Detect which cell encompasses the target text, then output its (X, Y) center coordinate. 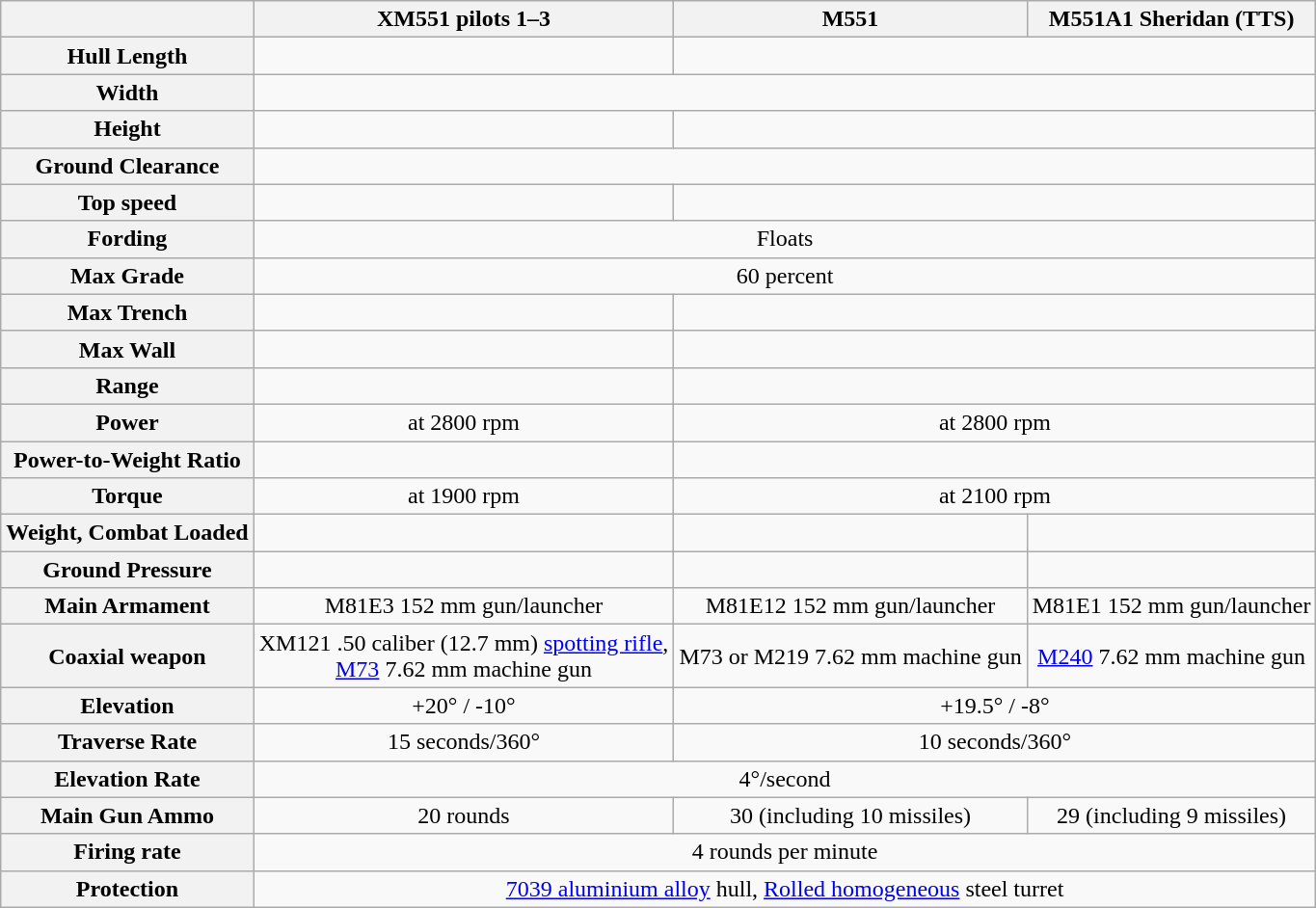
Max Grade (127, 276)
Elevation Rate (127, 779)
7039 aluminium alloy hull, Rolled homogeneous steel turret (785, 889)
60 percent (785, 276)
at 1900 rpm (464, 496)
Max Trench (127, 312)
M81E1 152 mm gun/launcher (1171, 606)
XM551 pilots 1–3 (464, 19)
Coaxial weapon (127, 655)
M73 or M219 7.62 mm machine gun (850, 655)
+20° / -10° (464, 706)
Elevation (127, 706)
4 rounds per minute (785, 852)
Torque (127, 496)
Range (127, 386)
Ground Clearance (127, 166)
4°/second (785, 779)
Main Gun Ammo (127, 815)
Width (127, 93)
Weight, Combat Loaded (127, 533)
Hull Length (127, 56)
M551A1 Sheridan (TTS) (1171, 19)
XM121 .50 caliber (12.7 mm) spotting rifle, M73 7.62 mm machine gun (464, 655)
Max Wall (127, 349)
Ground Pressure (127, 570)
M240 7.62 mm machine gun (1171, 655)
Power-to-Weight Ratio (127, 460)
Protection (127, 889)
10 seconds/360° (995, 742)
Fording (127, 239)
20 rounds (464, 815)
+19.5° / -8° (995, 706)
Top speed (127, 202)
M81E3 152 mm gun/launcher (464, 606)
Firing rate (127, 852)
M81E12 152 mm gun/launcher (850, 606)
Power (127, 422)
Traverse Rate (127, 742)
15 seconds/360° (464, 742)
Floats (785, 239)
Main Armament (127, 606)
at 2100 rpm (995, 496)
M551 (850, 19)
29 (including 9 missiles) (1171, 815)
30 (including 10 missiles) (850, 815)
Height (127, 129)
